Extract the [x, y] coordinate from the center of the cell holding the provided text.  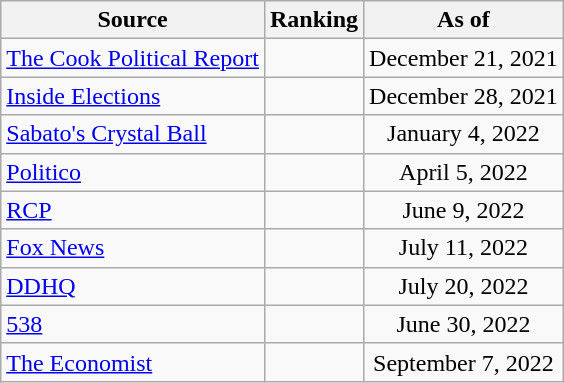
Inside Elections [133, 96]
The Cook Political Report [133, 58]
January 4, 2022 [464, 134]
June 9, 2022 [464, 210]
June 30, 2022 [464, 324]
Ranking [314, 20]
September 7, 2022 [464, 362]
July 11, 2022 [464, 248]
The Economist [133, 362]
April 5, 2022 [464, 172]
538 [133, 324]
RCP [133, 210]
December 28, 2021 [464, 96]
July 20, 2022 [464, 286]
DDHQ [133, 286]
Source [133, 20]
Politico [133, 172]
Sabato's Crystal Ball [133, 134]
Fox News [133, 248]
December 21, 2021 [464, 58]
As of [464, 20]
